Pinpoint the cell where the given text exists, returning its [x, y] midpoint coordinate. 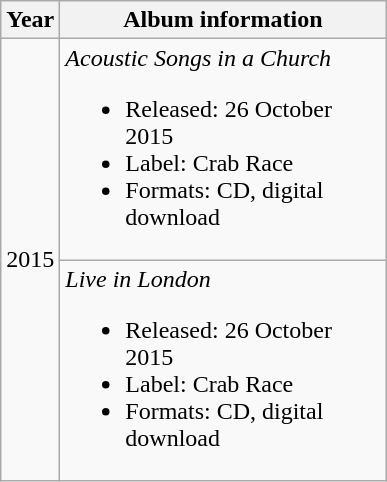
2015 [30, 260]
Album information [223, 20]
Year [30, 20]
Live in LondonReleased: 26 October 2015Label: Crab RaceFormats: CD, digital download [223, 370]
Acoustic Songs in a ChurchReleased: 26 October 2015Label: Crab RaceFormats: CD, digital download [223, 150]
